Detect which cell encompasses the target text, then output its [X, Y] center coordinate. 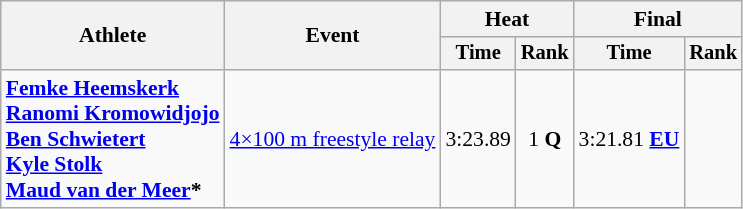
Athlete [113, 36]
1 Q [545, 139]
4×100 m freestyle relay [333, 139]
Event [333, 36]
Femke HeemskerkRanomi KromowidjojoBen SchwietertKyle StolkMaud van der Meer* [113, 139]
3:21.81 EU [630, 139]
Heat [506, 19]
Final [658, 19]
3:23.89 [478, 139]
